Pinpoint the cell where the given text exists, returning its (X, Y) midpoint coordinate. 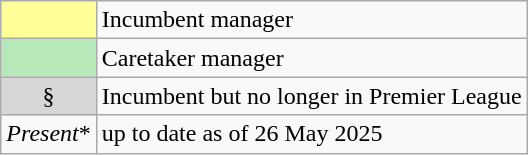
up to date as of 26 May 2025 (312, 134)
§ (48, 96)
Caretaker manager (312, 58)
Incumbent manager (312, 20)
Incumbent but no longer in Premier League (312, 96)
Present* (48, 134)
